Find where the given text appears and provide that cell's center as [x, y] coordinate. 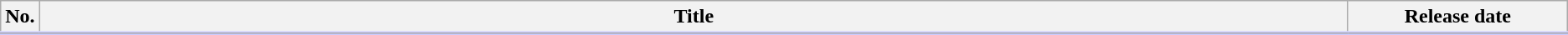
Title [694, 17]
No. [20, 17]
Release date [1457, 17]
